Pinpoint the cell where the given text exists, returning its (x, y) midpoint coordinate. 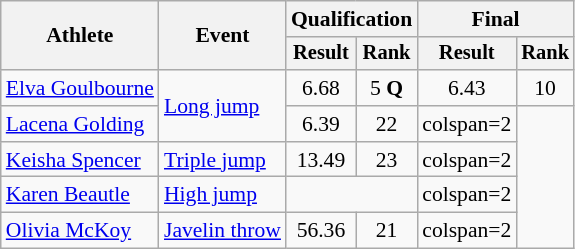
Athlete (80, 36)
Elva Goulbourne (80, 88)
6.68 (321, 88)
Long jump (222, 106)
6.43 (466, 88)
High jump (222, 195)
Keisha Spencer (80, 160)
10 (545, 88)
Olivia McKoy (80, 231)
Event (222, 36)
Final (496, 19)
22 (386, 124)
23 (386, 160)
Qualification (352, 19)
56.36 (321, 231)
Karen Beautle (80, 195)
Triple jump (222, 160)
Javelin throw (222, 231)
5 Q (386, 88)
6.39 (321, 124)
Lacena Golding (80, 124)
21 (386, 231)
13.49 (321, 160)
